Pinpoint the cell where the given text exists, returning its (X, Y) midpoint coordinate. 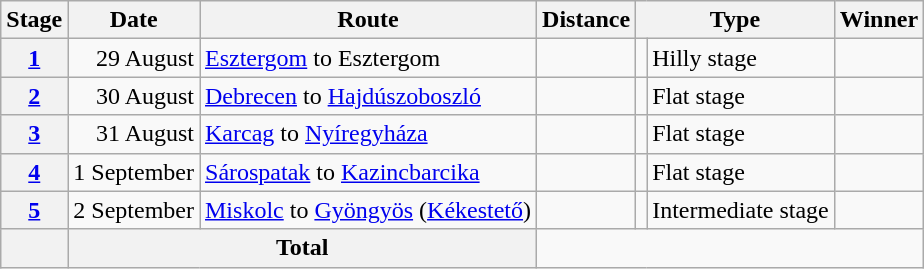
Date (134, 20)
3 (34, 134)
1 (34, 58)
Hilly stage (741, 58)
Type (736, 20)
2 September (134, 210)
29 August (134, 58)
Sárospatak to Kazincbarcika (368, 172)
2 (34, 96)
Esztergom to Esztergom (368, 58)
31 August (134, 134)
Route (368, 20)
Debrecen to Hajdúszoboszló (368, 96)
5 (34, 210)
Stage (34, 20)
Distance (586, 20)
Winner (878, 20)
1 September (134, 172)
Total (302, 248)
Miskolc to Gyöngyös (Kékestető) (368, 210)
Intermediate stage (741, 210)
Karcag to Nyíregyháza (368, 134)
30 August (134, 96)
4 (34, 172)
